For the text-containing cell, return its midpoint in (X, Y) coordinate format. 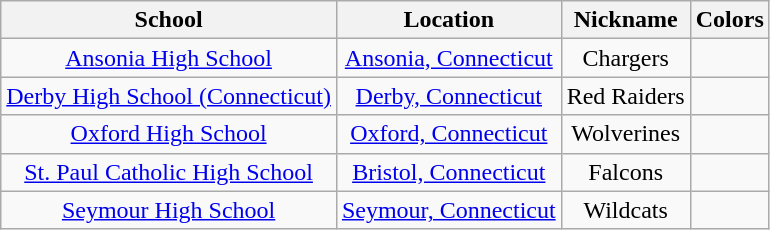
Derby High School (Connecticut) (169, 96)
Derby, Connecticut (448, 96)
Oxford High School (169, 134)
School (169, 20)
Oxford, Connecticut (448, 134)
Seymour, Connecticut (448, 210)
Wildcats (626, 210)
Wolverines (626, 134)
St. Paul Catholic High School (169, 172)
Bristol, Connecticut (448, 172)
Ansonia High School (169, 58)
Colors (730, 20)
Nickname (626, 20)
Ansonia, Connecticut (448, 58)
Location (448, 20)
Seymour High School (169, 210)
Chargers (626, 58)
Falcons (626, 172)
Red Raiders (626, 96)
